Return the [x, y] coordinate for the center point of the cell that contains the specified text.  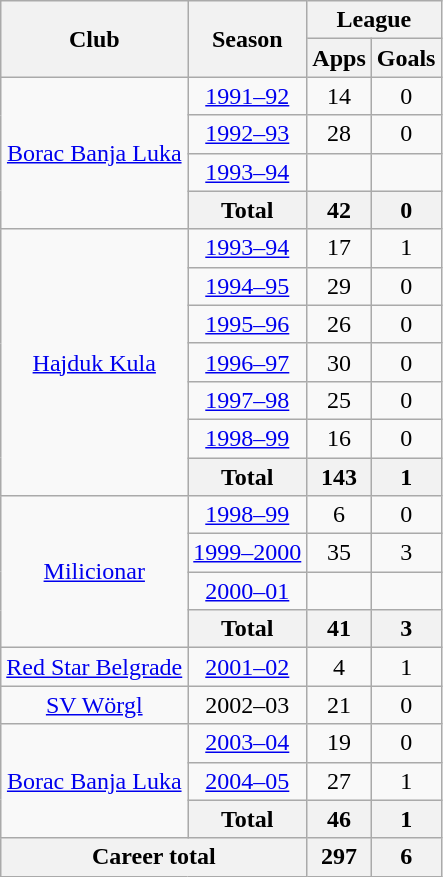
25 [339, 400]
SV Wörgl [94, 705]
1999–2000 [248, 553]
143 [339, 477]
30 [339, 362]
1992–93 [248, 134]
2003–04 [248, 743]
Club [94, 39]
1994–95 [248, 286]
41 [339, 629]
2001–02 [248, 667]
1991–92 [248, 96]
4 [339, 667]
Hajduk Kula [94, 362]
19 [339, 743]
35 [339, 553]
21 [339, 705]
28 [339, 134]
17 [339, 248]
26 [339, 324]
2002–03 [248, 705]
Apps [339, 58]
Season [248, 39]
2004–05 [248, 781]
Milicionar [94, 572]
Goals [406, 58]
46 [339, 819]
1995–96 [248, 324]
Red Star Belgrade [94, 667]
2000–01 [248, 591]
29 [339, 286]
Career total [154, 857]
1997–98 [248, 400]
14 [339, 96]
1996–97 [248, 362]
27 [339, 781]
297 [339, 857]
League [374, 20]
42 [339, 210]
16 [339, 438]
